Find where the given text appears and provide that cell's center as (X, Y) coordinate. 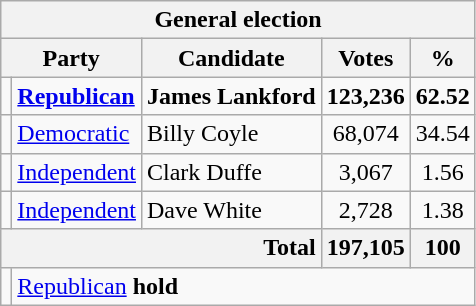
Billy Coyle (231, 134)
Democratic (77, 134)
100 (442, 248)
62.52 (442, 96)
197,105 (366, 248)
James Lankford (231, 96)
% (442, 58)
Republican (77, 96)
Clark Duffe (231, 172)
Candidate (231, 58)
68,074 (366, 134)
Party (72, 58)
2,728 (366, 210)
Dave White (231, 210)
123,236 (366, 96)
General election (238, 20)
Republican hold (244, 286)
1.38 (442, 210)
Total (161, 248)
1.56 (442, 172)
34.54 (442, 134)
Votes (366, 58)
3,067 (366, 172)
